Locate the cell with the specified text and output its (X, Y) center coordinate. 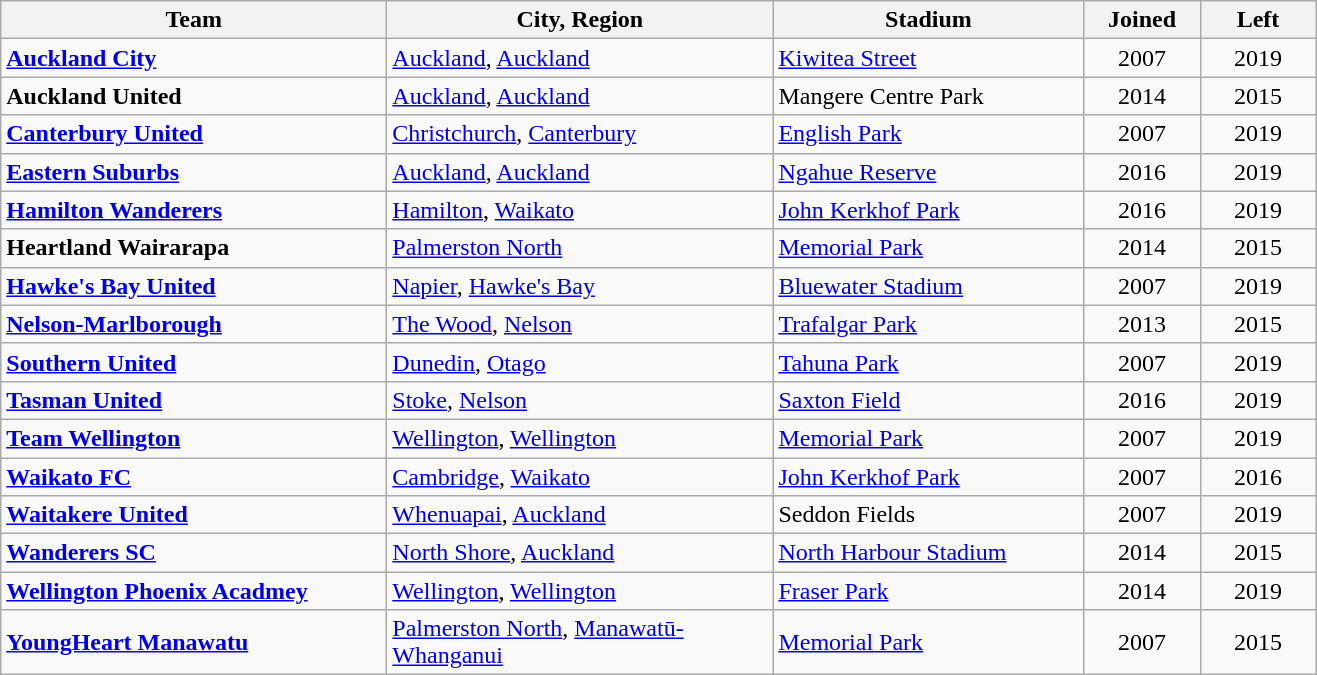
Fraser Park (928, 591)
Stoke, Nelson (580, 400)
Canterbury United (194, 134)
North Harbour Stadium (928, 553)
Mangere Centre Park (928, 96)
Southern United (194, 362)
Waikato FC (194, 477)
Hamilton, Waikato (580, 210)
Bluewater Stadium (928, 286)
2013 (1142, 324)
Cambridge, Waikato (580, 477)
The Wood, Nelson (580, 324)
Tasman United (194, 400)
City, Region (580, 20)
Christchurch, Canterbury (580, 134)
Team (194, 20)
Tahuna Park (928, 362)
Auckland City (194, 58)
Auckland United (194, 96)
Napier, Hawke's Bay (580, 286)
Wellington Phoenix Acadmey (194, 591)
Left (1258, 20)
Palmerston North (580, 248)
Wanderers SC (194, 553)
YoungHeart Manawatu (194, 642)
Stadium (928, 20)
Trafalgar Park (928, 324)
Dunedin, Otago (580, 362)
Kiwitea Street (928, 58)
Saxton Field (928, 400)
Whenuapai, Auckland (580, 515)
Nelson-Marlborough (194, 324)
Hamilton Wanderers (194, 210)
Heartland Wairarapa (194, 248)
Ngahue Reserve (928, 172)
North Shore, Auckland (580, 553)
Seddon Fields (928, 515)
Hawke's Bay United (194, 286)
Palmerston North, Manawatū-Whanganui (580, 642)
Waitakere United (194, 515)
Eastern Suburbs (194, 172)
Joined (1142, 20)
Team Wellington (194, 438)
English Park (928, 134)
